Search for the cell housing the specified text and yield its (x, y) center coordinate. 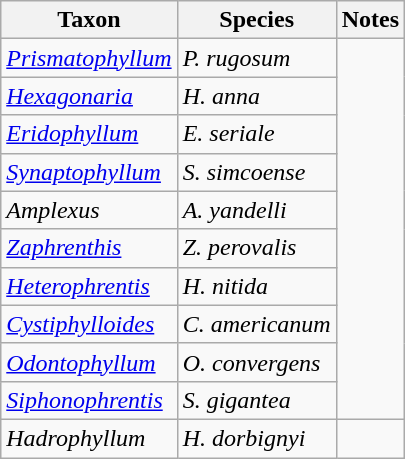
Prismatophyllum (89, 58)
Siphonophrentis (89, 400)
P. rugosum (256, 58)
Species (256, 20)
Synaptophyllum (89, 172)
Z. perovalis (256, 248)
Notes (370, 20)
H. dorbignyi (256, 438)
H. anna (256, 96)
C. americanum (256, 324)
Eridophyllum (89, 134)
Taxon (89, 20)
O. convergens (256, 362)
Heterophrentis (89, 286)
E. seriale (256, 134)
S. simcoense (256, 172)
S. gigantea (256, 400)
Zaphrenthis (89, 248)
A. yandelli (256, 210)
Hadrophyllum (89, 438)
Hexagonaria (89, 96)
Odontophyllum (89, 362)
Amplexus (89, 210)
Cystiphylloides (89, 324)
H. nitida (256, 286)
